Return (x, y) of the center of cell containing provided text 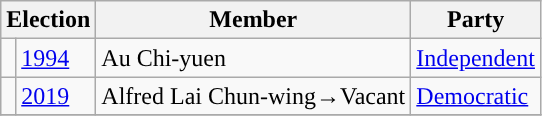
Election (48, 20)
Democratic (476, 96)
Au Chi-yuen (254, 58)
Alfred Lai Chun-wing→Vacant (254, 96)
Member (254, 20)
Independent (476, 58)
Party (476, 20)
1994 (56, 58)
2019 (56, 96)
